Capture the cell that displays the provided text and extract its (X, Y) central coordinate. 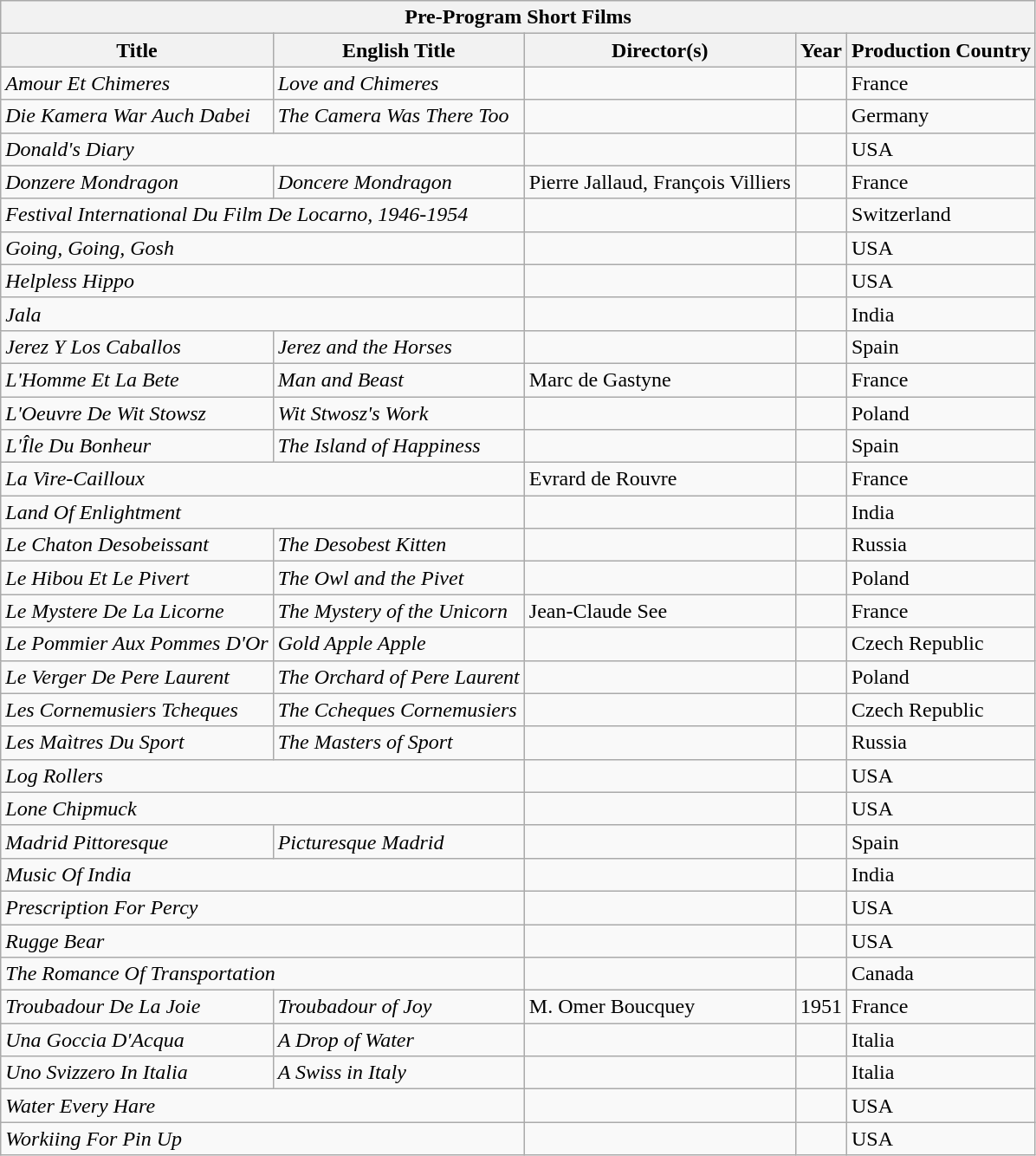
The Ccheques Cornemusiers (398, 710)
1951 (821, 1007)
Troubadour of Joy (398, 1007)
The Romance Of Transportation (263, 974)
Switzerland (941, 215)
Title (137, 50)
Doncere Mondragon (398, 182)
The Orchard of Pere Laurent (398, 677)
Workiing For Pin Up (263, 1139)
Music Of India (263, 874)
Canada (941, 974)
English Title (398, 50)
Production Country (941, 50)
Le Chaton Desobeissant (137, 545)
Pre-Program Short Films (518, 17)
Pierre Jallaud, François Villiers (660, 182)
The Desobest Kitten (398, 545)
Jerez and the Horses (398, 347)
Festival International Du Film De Locarno, 1946-1954 (263, 215)
Le Mystere De La Licorne (137, 611)
Donald's Diary (263, 149)
Man and Beast (398, 380)
Madrid Pittoresque (137, 841)
Le Verger De Pere Laurent (137, 677)
A Drop of Water (398, 1040)
La Vire-Cailloux (263, 479)
Going, Going, Gosh (263, 248)
L'Île Du Bonheur (137, 446)
Troubadour De La Joie (137, 1007)
Helpless Hippo (263, 281)
Director(s) (660, 50)
Jala (263, 314)
Prescription For Percy (263, 907)
Rugge Bear (263, 940)
Les Maìtres Du Sport (137, 743)
Le Pommier Aux Pommes D'Or (137, 644)
M. Omer Boucquey (660, 1007)
Una Goccia D'Acqua (137, 1040)
Donzere Mondragon (137, 182)
Uno Svizzero In Italia (137, 1073)
The Masters of Sport (398, 743)
Le Hibou Et Le Pivert (137, 578)
Evrard de Rouvre (660, 479)
Water Every Hare (263, 1106)
L'Homme Et La Bete (137, 380)
Picturesque Madrid (398, 841)
A Swiss in Italy (398, 1073)
Die Kamera War Auch Dabei (137, 116)
Les Cornemusiers Tcheques (137, 710)
Jean-Claude See (660, 611)
Log Rollers (263, 776)
Amour Et Chimeres (137, 83)
L'Oeuvre De Wit Stowsz (137, 413)
Marc de Gastyne (660, 380)
Gold Apple Apple (398, 644)
Germany (941, 116)
Land Of Enlightment (263, 512)
The Mystery of the Unicorn (398, 611)
The Island of Happiness (398, 446)
The Owl and the Pivet (398, 578)
Lone Chipmuck (263, 809)
Love and Chimeres (398, 83)
Wit Stwosz's Work (398, 413)
Year (821, 50)
The Camera Was There Too (398, 116)
Jerez Y Los Caballos (137, 347)
